Search for the cell housing the specified text and yield its [x, y] center coordinate. 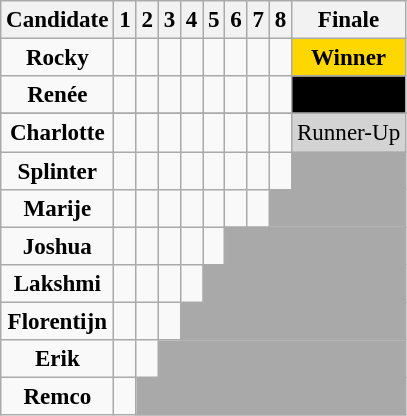
Marije [58, 209]
2 [147, 20]
6 [236, 20]
Lakshmi [58, 284]
Charlotte [58, 133]
7 [258, 20]
3 [169, 20]
Erik [58, 359]
Splinter [58, 171]
8 [280, 20]
Candidate [58, 20]
Finale [349, 20]
Runner-Up [349, 133]
Florentijn [58, 322]
4 [192, 20]
Joshua [58, 246]
1 [125, 20]
Remco [58, 397]
Rocky [58, 58]
Winner [349, 58]
Renée [58, 95]
5 [214, 20]
